Capture the cell that displays the provided text and extract its (x, y) central coordinate. 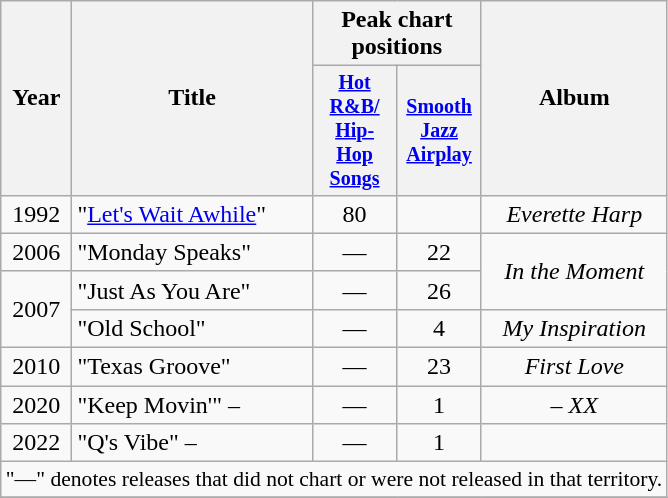
1992 (36, 214)
Title (192, 98)
4 (439, 328)
"Texas Groove" (192, 367)
2022 (36, 443)
2010 (36, 367)
Album (574, 98)
"Old School" (192, 328)
2006 (36, 252)
23 (439, 367)
"Let's Wait Awhile" (192, 214)
First Love (574, 367)
"Monday Speaks" (192, 252)
2007 (36, 309)
80 (354, 214)
"Just As You Are" (192, 290)
– XX (574, 405)
Everette Harp (574, 214)
"—" denotes releases that did not chart or were not released in that territory. (334, 480)
In the Moment (574, 271)
Hot R&B/Hip-HopSongs (354, 130)
26 (439, 290)
My Inspiration (574, 328)
Peak chart positions (396, 34)
Year (36, 98)
"Keep Movin'" – (192, 405)
Smooth JazzAirplay (439, 130)
2020 (36, 405)
"Q's Vibe" – (192, 443)
22 (439, 252)
